Return [X, Y] of the center of cell containing provided text 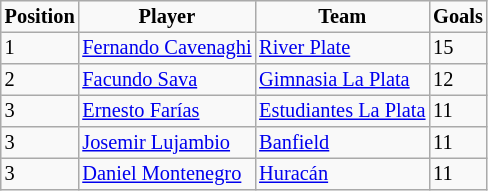
Position [40, 17]
Josemir Lujambio [166, 143]
Fernando Cavenaghi [166, 48]
Team [342, 17]
1 [40, 48]
Estudiantes La Plata [342, 111]
Banfield [342, 143]
Huracán [342, 174]
Gimnasia La Plata [342, 80]
Goals [458, 17]
2 [40, 80]
Player [166, 17]
River Plate [342, 48]
Ernesto Farías [166, 111]
Daniel Montenegro [166, 174]
15 [458, 48]
12 [458, 80]
Facundo Sava [166, 80]
